Detect which cell encompasses the target text, then output its [x, y] center coordinate. 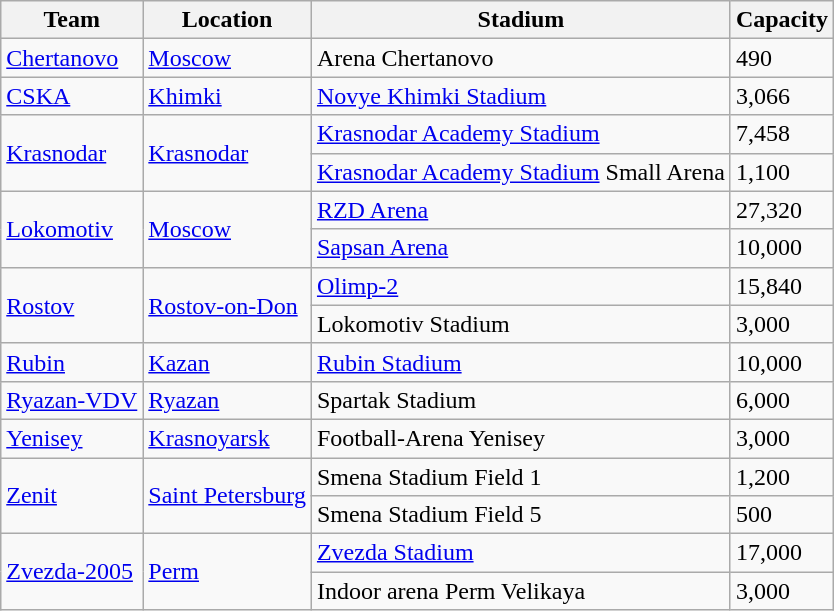
Sapsan Arena [520, 248]
Lokomotiv Stadium [520, 324]
RZD Arena [520, 210]
Capacity [782, 20]
Chertanovo [72, 58]
6,000 [782, 400]
Arena Chertanovo [520, 58]
Olimp-2 [520, 286]
Ryazan-VDV [72, 400]
Football-Arena Yenisey [520, 438]
Rostov [72, 305]
Perm [228, 572]
Saint Petersburg [228, 496]
1,200 [782, 477]
Rubin [72, 362]
7,458 [782, 134]
15,840 [782, 286]
Location [228, 20]
27,320 [782, 210]
Zvezda-2005 [72, 572]
Stadium [520, 20]
1,100 [782, 172]
17,000 [782, 553]
Krasnodar Academy Stadium Small Arena [520, 172]
Zenit [72, 496]
Rostov-on-Don [228, 305]
Indoor arena Perm Velikaya [520, 591]
Lokomotiv [72, 229]
Rubin Stadium [520, 362]
Yenisey [72, 438]
Team [72, 20]
490 [782, 58]
3,066 [782, 96]
Smena Stadium Field 1 [520, 477]
Krasnoyarsk [228, 438]
Kazan [228, 362]
Zvezda Stadium [520, 553]
500 [782, 515]
Krasnodar Academy Stadium [520, 134]
Spartak Stadium [520, 400]
Khimki [228, 96]
Smena Stadium Field 5 [520, 515]
Novye Khimki Stadium [520, 96]
CSKA [72, 96]
Ryazan [228, 400]
